Locate the cell with the specified text and output its [x, y] center coordinate. 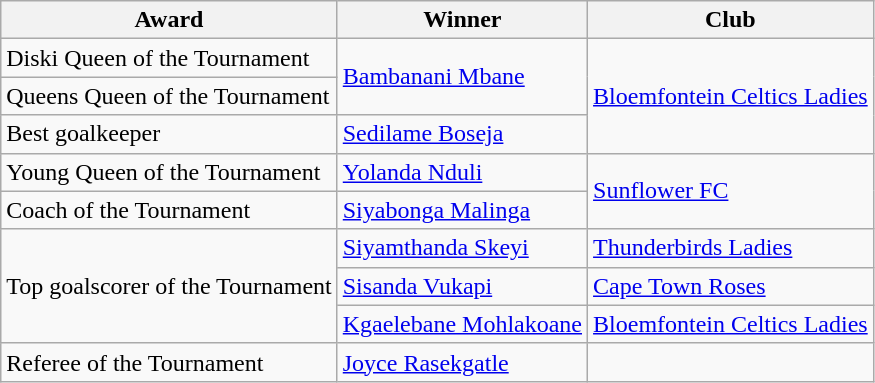
Thunderbirds Ladies [731, 248]
Joyce Rasekgatle [462, 362]
Sisanda Vukapi [462, 286]
Club [731, 20]
Kgaelebane Mohlakoane [462, 324]
Winner [462, 20]
Cape Town Roses [731, 286]
Siyabonga Malinga [462, 210]
Sunflower FC [731, 191]
Bambanani Mbane [462, 77]
Award [169, 20]
Referee of the Tournament [169, 362]
Coach of the Tournament [169, 210]
Sedilame Boseja [462, 134]
Queens Queen of the Tournament [169, 96]
Yolanda Nduli [462, 172]
Diski Queen of the Tournament [169, 58]
Siyamthanda Skeyi [462, 248]
Top goalscorer of the Tournament [169, 286]
Young Queen of the Tournament [169, 172]
Best goalkeeper [169, 134]
